From the cell containing the given text, extract its center point as [x, y] coordinate. 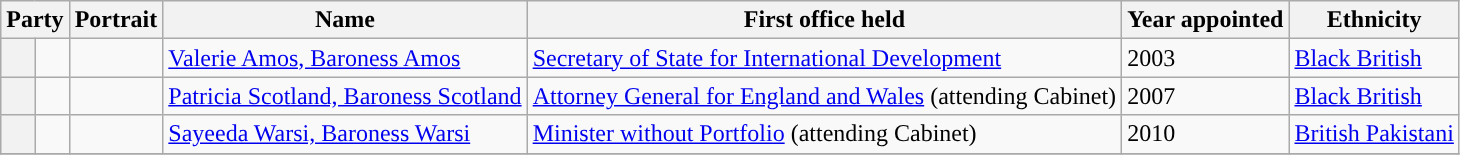
Name [345, 20]
Patricia Scotland, Baroness Scotland [345, 96]
2010 [1206, 134]
Valerie Amos, Baroness Amos [345, 58]
2007 [1206, 96]
British Pakistani [1374, 134]
First office held [824, 20]
Year appointed [1206, 20]
Minister without Portfolio (attending Cabinet) [824, 134]
Portrait [116, 20]
Secretary of State for International Development [824, 58]
Sayeeda Warsi, Baroness Warsi [345, 134]
Ethnicity [1374, 20]
Party [35, 20]
Attorney General for England and Wales (attending Cabinet) [824, 96]
2003 [1206, 58]
